Pinpoint the cell where the given text exists, returning its (x, y) midpoint coordinate. 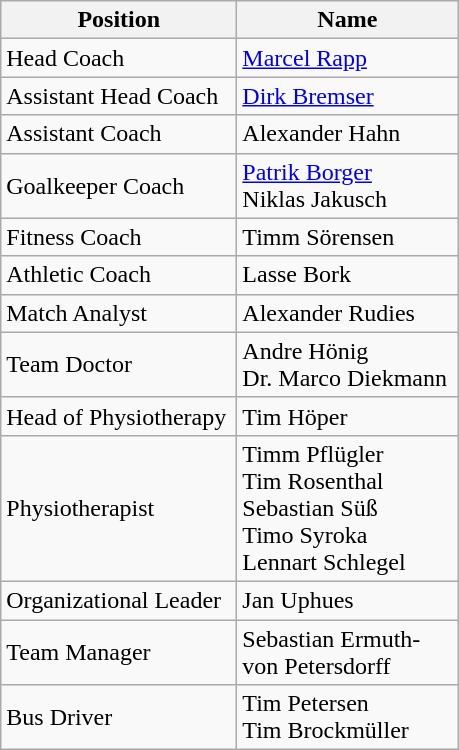
Tim Petersen Tim Brockmüller (348, 718)
Name (348, 20)
Fitness Coach (119, 237)
Head of Physiotherapy (119, 416)
Alexander Hahn (348, 134)
Jan Uphues (348, 600)
Head Coach (119, 58)
Patrik Borger Niklas Jakusch (348, 186)
Bus Driver (119, 718)
Match Analyst (119, 313)
Organizational Leader (119, 600)
Physiotherapist (119, 508)
Timm Pflügler Tim Rosenthal Sebastian Süß Timo Syroka Lennart Schlegel (348, 508)
Lasse Bork (348, 275)
Assistant Head Coach (119, 96)
Timm Sörensen (348, 237)
Tim Höper (348, 416)
Andre Hönig Dr. Marco Diekmann (348, 364)
Marcel Rapp (348, 58)
Position (119, 20)
Sebastian Ermuth-von Petersdorff (348, 652)
Dirk Bremser (348, 96)
Team Doctor (119, 364)
Alexander Rudies (348, 313)
Goalkeeper Coach (119, 186)
Assistant Coach (119, 134)
Athletic Coach (119, 275)
Team Manager (119, 652)
